Search for the cell housing the specified text and yield its (X, Y) center coordinate. 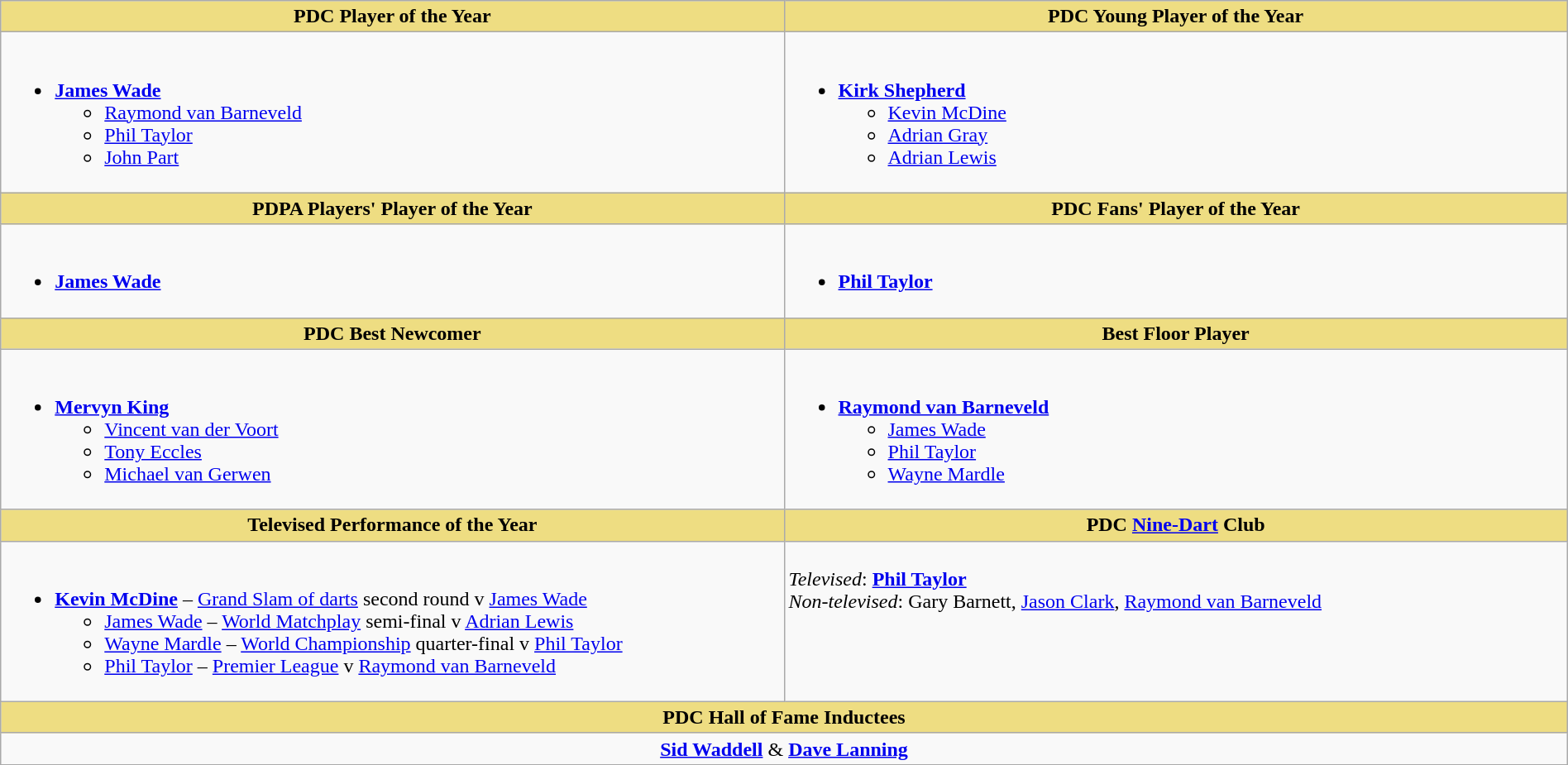
James WadeRaymond van BarneveldPhil TaylorJohn Part (392, 112)
PDC Young Player of the Year (1176, 17)
Mervyn KingVincent van der VoortTony EcclesMichael van Gerwen (392, 429)
PDC Fans' Player of the Year (1176, 208)
PDC Player of the Year (392, 17)
PDC Best Newcomer (392, 333)
Televised Performance of the Year (392, 525)
PDPA Players' Player of the Year (392, 208)
James Wade (392, 271)
Sid Waddell & Dave Lanning (784, 748)
Televised: Phil TaylorNon-televised: Gary Barnett, Jason Clark, Raymond van Barneveld (1176, 621)
PDC Hall of Fame Inductees (784, 717)
PDC Nine-Dart Club (1176, 525)
Kirk ShepherdKevin McDineAdrian GrayAdrian Lewis (1176, 112)
Phil Taylor (1176, 271)
Raymond van BarneveldJames WadePhil TaylorWayne Mardle (1176, 429)
Best Floor Player (1176, 333)
